From the cell containing the given text, extract its center point as [X, Y] coordinate. 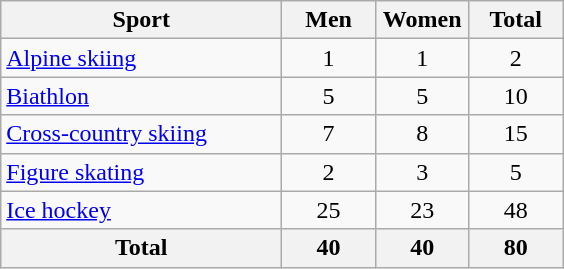
25 [329, 210]
Biathlon [142, 96]
7 [329, 134]
3 [422, 172]
Women [422, 20]
Ice hockey [142, 210]
8 [422, 134]
Sport [142, 20]
Figure skating [142, 172]
15 [516, 134]
Cross-country skiing [142, 134]
10 [516, 96]
23 [422, 210]
80 [516, 248]
Men [329, 20]
48 [516, 210]
Alpine skiing [142, 58]
